Find where the given text appears and provide that cell's center as [X, Y] coordinate. 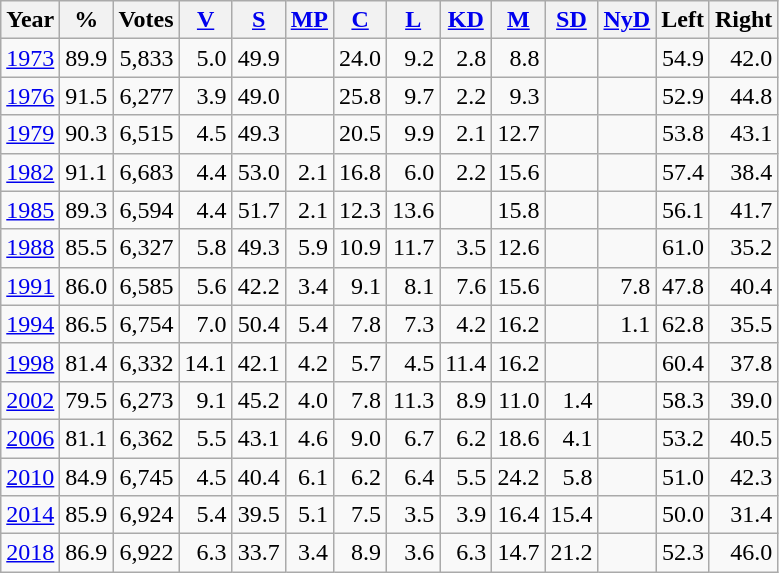
41.7 [743, 210]
31.4 [743, 515]
35.2 [743, 248]
2006 [30, 438]
V [206, 20]
8.8 [518, 58]
15.8 [518, 210]
24.0 [360, 58]
49.9 [258, 58]
6,594 [146, 210]
1991 [30, 286]
5.1 [309, 515]
86.5 [86, 324]
81.1 [86, 438]
15.4 [572, 515]
44.8 [743, 96]
91.1 [86, 172]
2.8 [466, 58]
6.1 [309, 477]
16.4 [518, 515]
61.0 [683, 248]
Right [743, 20]
13.6 [414, 210]
6.7 [414, 438]
21.2 [572, 553]
2014 [30, 515]
35.5 [743, 324]
6,273 [146, 400]
11.3 [414, 400]
85.5 [86, 248]
14.7 [518, 553]
52.3 [683, 553]
86.9 [86, 553]
1973 [30, 58]
6,515 [146, 134]
3.6 [414, 553]
46.0 [743, 553]
85.9 [86, 515]
89.3 [86, 210]
52.9 [683, 96]
7.6 [466, 286]
Year [30, 20]
9.7 [414, 96]
1979 [30, 134]
16.8 [360, 172]
1985 [30, 210]
53.8 [683, 134]
60.4 [683, 362]
6,922 [146, 553]
51.7 [258, 210]
50.0 [683, 515]
L [414, 20]
20.5 [360, 134]
6,332 [146, 362]
84.9 [86, 477]
9.2 [414, 58]
89.9 [86, 58]
KD [466, 20]
1.1 [627, 324]
39.5 [258, 515]
1988 [30, 248]
86.0 [86, 286]
6,754 [146, 324]
39.0 [743, 400]
57.4 [683, 172]
51.0 [683, 477]
12.6 [518, 248]
2002 [30, 400]
42.3 [743, 477]
38.4 [743, 172]
6,362 [146, 438]
12.3 [360, 210]
5.9 [309, 248]
5.7 [360, 362]
91.5 [86, 96]
9.3 [518, 96]
9.0 [360, 438]
6,585 [146, 286]
33.7 [258, 553]
NyD [627, 20]
1998 [30, 362]
45.2 [258, 400]
24.2 [518, 477]
1.4 [572, 400]
10.9 [360, 248]
SD [572, 20]
12.7 [518, 134]
S [258, 20]
Left [683, 20]
49.0 [258, 96]
Votes [146, 20]
1994 [30, 324]
79.5 [86, 400]
56.1 [683, 210]
42.2 [258, 286]
25.8 [360, 96]
5.0 [206, 58]
11.4 [466, 362]
1982 [30, 172]
11.0 [518, 400]
% [86, 20]
42.0 [743, 58]
11.7 [414, 248]
5,833 [146, 58]
4.6 [309, 438]
6,327 [146, 248]
2010 [30, 477]
6,745 [146, 477]
5.6 [206, 286]
6,277 [146, 96]
42.1 [258, 362]
53.2 [683, 438]
7.5 [360, 515]
90.3 [86, 134]
40.5 [743, 438]
1976 [30, 96]
C [360, 20]
MP [309, 20]
47.8 [683, 286]
6,683 [146, 172]
6.0 [414, 172]
81.4 [86, 362]
58.3 [683, 400]
M [518, 20]
53.0 [258, 172]
18.6 [518, 438]
6.4 [414, 477]
7.0 [206, 324]
6,924 [146, 515]
7.3 [414, 324]
50.4 [258, 324]
54.9 [683, 58]
4.0 [309, 400]
37.8 [743, 362]
8.1 [414, 286]
4.1 [572, 438]
2018 [30, 553]
62.8 [683, 324]
9.9 [414, 134]
14.1 [206, 362]
